Identify which cell holds the provided text, then report its [x, y] central coordinate. 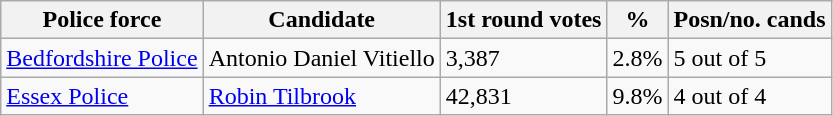
Bedfordshire Police [102, 58]
5 out of 5 [750, 58]
% [638, 20]
Essex Police [102, 96]
3,387 [524, 58]
4 out of 4 [750, 96]
Candidate [322, 20]
Antonio Daniel Vitiello [322, 58]
42,831 [524, 96]
Robin Tilbrook [322, 96]
Police force [102, 20]
1st round votes [524, 20]
Posn/no. cands [750, 20]
2.8% [638, 58]
9.8% [638, 96]
